Pinpoint the cell where the given text exists, returning its [x, y] midpoint coordinate. 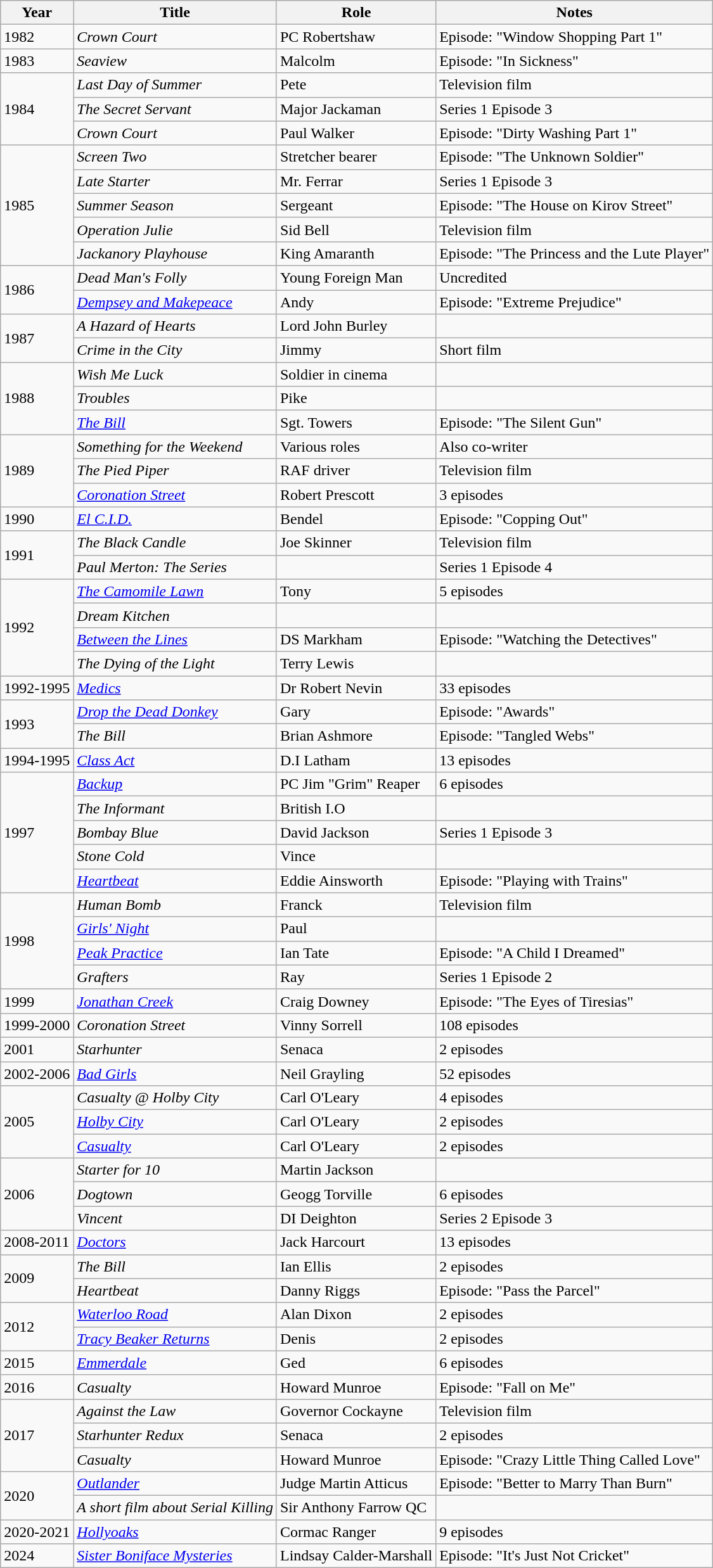
Soldier in cinema [356, 374]
D.I Latham [356, 760]
Series 2 Episode 3 [574, 1218]
Bombay Blue [175, 832]
Title [175, 13]
Vincent [175, 1218]
Andy [356, 302]
2005 [37, 1122]
Operation Julie [175, 229]
Series 1 Episode 2 [574, 977]
Ian Ellis [356, 1266]
Backup [175, 784]
1984 [37, 109]
5 episodes [574, 591]
9 episodes [574, 1532]
1985 [37, 205]
Peak Practice [175, 953]
Last Day of Summer [175, 85]
Dogtown [175, 1194]
2009 [37, 1278]
Between the Lines [175, 639]
108 episodes [574, 1025]
Martin Jackson [356, 1170]
Major Jackaman [356, 109]
Episode: "Pass the Parcel" [574, 1291]
Episode: "Copping Out" [574, 519]
3 episodes [574, 495]
1999-2000 [37, 1025]
A Hazard of Hearts [175, 326]
2016 [37, 1387]
DI Deighton [356, 1218]
1990 [37, 519]
Geogg Torville [356, 1194]
1991 [37, 555]
Stretcher bearer [356, 157]
2008-2011 [37, 1242]
El C.I.D. [175, 519]
Bendel [356, 519]
Role [356, 13]
Drop the Dead Donkey [175, 712]
Summer Season [175, 205]
A short film about Serial Killing [175, 1508]
2001 [37, 1049]
Starhunter Redux [175, 1435]
Pike [356, 398]
Dream Kitchen [175, 615]
Paul [356, 929]
1993 [37, 724]
Class Act [175, 760]
Paul Walker [356, 133]
Episode: "It's Just Not Cricket" [574, 1556]
Tracy Beaker Returns [175, 1339]
Wish Me Luck [175, 374]
Ged [356, 1363]
Girls' Night [175, 929]
Jack Harcourt [356, 1242]
1992-1995 [37, 687]
Terry Lewis [356, 663]
Hollyoaks [175, 1532]
Dead Man's Folly [175, 277]
Neil Grayling [356, 1074]
Sid Bell [356, 229]
Starter for 10 [175, 1170]
Episode: "Better to Marry Than Burn" [574, 1484]
Episode: "Crazy Little Thing Called Love" [574, 1459]
1994-1995 [37, 760]
Malcolm [356, 61]
2020-2021 [37, 1532]
Year [37, 13]
The Black Candle [175, 543]
2002-2006 [37, 1074]
Vinny Sorrell [356, 1025]
Episode: "The House on Kirov Street" [574, 205]
Emmerdale [175, 1363]
King Amaranth [356, 253]
Pete [356, 85]
Outlander [175, 1484]
DS Markham [356, 639]
Lindsay Calder-Marshall [356, 1556]
Episode: "The Silent Gun" [574, 423]
Ian Tate [356, 953]
Danny Riggs [356, 1291]
1989 [37, 471]
1992 [37, 627]
Craig Downey [356, 1001]
Episode: "Tangled Webs" [574, 736]
Gary [356, 712]
1982 [37, 37]
Episode: "Watching the Detectives" [574, 639]
Jonathan Creek [175, 1001]
2020 [37, 1496]
PC Jim "Grim" Reaper [356, 784]
Starhunter [175, 1049]
The Secret Servant [175, 109]
4 episodes [574, 1098]
Something for the Weekend [175, 447]
1988 [37, 398]
Episode: "In Sickness" [574, 61]
Seaview [175, 61]
Episode: "Window Shopping Part 1" [574, 37]
1983 [37, 61]
Various roles [356, 447]
Episode: "Fall on Me" [574, 1387]
33 episodes [574, 687]
Governor Cockayne [356, 1411]
Mr. Ferrar [356, 181]
Vince [356, 857]
Episode: "The Unknown Soldier" [574, 157]
Jackanory Playhouse [175, 253]
Episode: "A Child I Dreamed" [574, 953]
Ray [356, 977]
Episode: "Playing with Trains" [574, 881]
Episode: "The Eyes of Tiresias" [574, 1001]
Stone Cold [175, 857]
Sir Anthony Farrow QC [356, 1508]
Medics [175, 687]
Episode: "Dirty Washing Part 1" [574, 133]
Paul Merton: The Series [175, 567]
2024 [37, 1556]
Waterloo Road [175, 1315]
Screen Two [175, 157]
Cormac Ranger [356, 1532]
PC Robertshaw [356, 37]
Series 1 Episode 4 [574, 567]
Late Starter [175, 181]
The Dying of the Light [175, 663]
Episode: "Extreme Prejudice" [574, 302]
Tony [356, 591]
Alan Dixon [356, 1315]
Denis [356, 1339]
Troubles [175, 398]
British I.O [356, 808]
Human Bomb [175, 905]
The Informant [175, 808]
Dempsey and Makepeace [175, 302]
Casualty @ Holby City [175, 1098]
Episode: "Awards" [574, 712]
Grafters [175, 977]
Eddie Ainsworth [356, 881]
Dr Robert Nevin [356, 687]
The Pied Piper [175, 471]
Robert Prescott [356, 495]
Against the Law [175, 1411]
Joe Skinner [356, 543]
Brian Ashmore [356, 736]
Doctors [175, 1242]
David Jackson [356, 832]
Episode: "The Princess and the Lute Player" [574, 253]
2017 [37, 1435]
Sister Boniface Mysteries [175, 1556]
Short film [574, 350]
Crime in the City [175, 350]
Also co-writer [574, 447]
Judge Martin Atticus [356, 1484]
Franck [356, 905]
2012 [37, 1327]
2015 [37, 1363]
Bad Girls [175, 1074]
Jimmy [356, 350]
1999 [37, 1001]
1986 [37, 290]
1987 [37, 338]
1998 [37, 941]
Lord John Burley [356, 326]
1997 [37, 832]
Young Foreign Man [356, 277]
Holby City [175, 1122]
52 episodes [574, 1074]
The Camomile Lawn [175, 591]
Notes [574, 13]
2006 [37, 1194]
Sgt. Towers [356, 423]
Sergeant [356, 205]
Uncredited [574, 277]
RAF driver [356, 471]
